Capture the cell that displays the provided text and extract its [x, y] central coordinate. 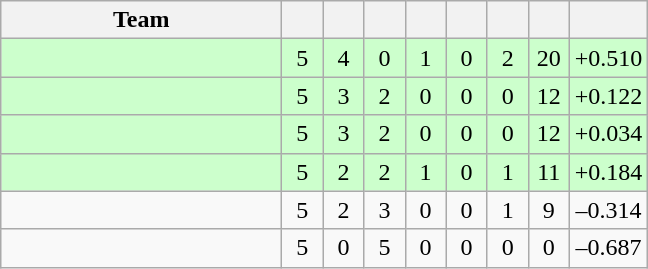
–0.314 [608, 210]
+0.184 [608, 172]
+0.034 [608, 134]
4 [344, 58]
–0.687 [608, 248]
9 [548, 210]
20 [548, 58]
+0.510 [608, 58]
Team [142, 20]
11 [548, 172]
+0.122 [608, 96]
